Locate the cell with the specified text and output its (x, y) center coordinate. 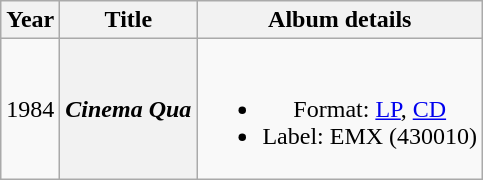
1984 (30, 109)
Cinema Qua (128, 109)
Album details (340, 20)
Year (30, 20)
Format: LP, CDLabel: EMX (430010) (340, 109)
Title (128, 20)
